For the text-containing cell, return its midpoint in (X, Y) coordinate format. 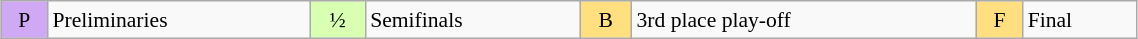
Final (1080, 20)
F (999, 20)
Semifinals (472, 20)
½ (338, 20)
P (24, 20)
3rd place play-off (804, 20)
B (606, 20)
Preliminaries (178, 20)
